Find where the given text appears and provide that cell's center as [x, y] coordinate. 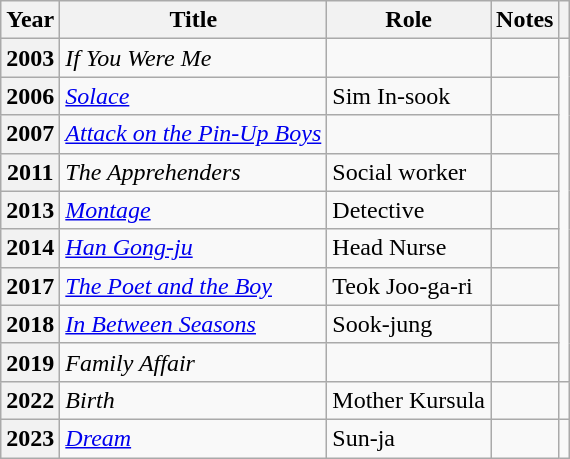
2007 [30, 134]
2003 [30, 58]
Year [30, 20]
2019 [30, 362]
In Between Seasons [194, 324]
Head Nurse [409, 248]
Role [409, 20]
The Apprehenders [194, 172]
Notes [525, 20]
2013 [30, 210]
Sim In-sook [409, 96]
Montage [194, 210]
2011 [30, 172]
Attack on the Pin-Up Boys [194, 134]
Solace [194, 96]
Dream [194, 438]
2018 [30, 324]
If You Were Me [194, 58]
Family Affair [194, 362]
2023 [30, 438]
Sun-ja [409, 438]
Title [194, 20]
Mother Kursula [409, 400]
Social worker [409, 172]
2022 [30, 400]
Teok Joo-ga-ri [409, 286]
Detective [409, 210]
Birth [194, 400]
2017 [30, 286]
2014 [30, 248]
Sook-jung [409, 324]
2006 [30, 96]
Han Gong-ju [194, 248]
The Poet and the Boy [194, 286]
